For the text-containing cell, return its midpoint in [x, y] coordinate format. 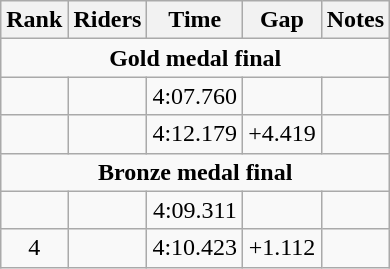
Rank [34, 20]
Time [195, 20]
4:10.423 [195, 248]
4 [34, 248]
Riders [108, 20]
Bronze medal final [196, 172]
4:09.311 [195, 210]
4:12.179 [195, 134]
Gold medal final [196, 58]
Gap [282, 20]
+4.419 [282, 134]
4:07.760 [195, 96]
+1.112 [282, 248]
Notes [355, 20]
